Search for the cell housing the specified text and yield its (x, y) center coordinate. 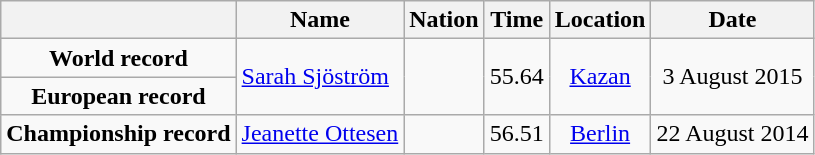
Nation (444, 20)
55.64 (516, 77)
22 August 2014 (732, 134)
European record (118, 96)
Name (320, 20)
World record (118, 58)
Jeanette Ottesen (320, 134)
Sarah Sjöström (320, 77)
3 August 2015 (732, 77)
56.51 (516, 134)
Time (516, 20)
Kazan (600, 77)
Location (600, 20)
Championship record (118, 134)
Date (732, 20)
Berlin (600, 134)
